Output the [x, y] coordinate of the center of the cell containing the given text.  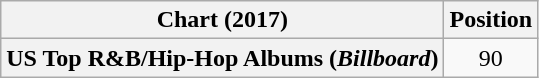
US Top R&B/Hip-Hop Albums (Billboard) [222, 58]
Chart (2017) [222, 20]
Position [491, 20]
90 [491, 58]
